Find where the given text appears and provide that cell's center as [X, Y] coordinate. 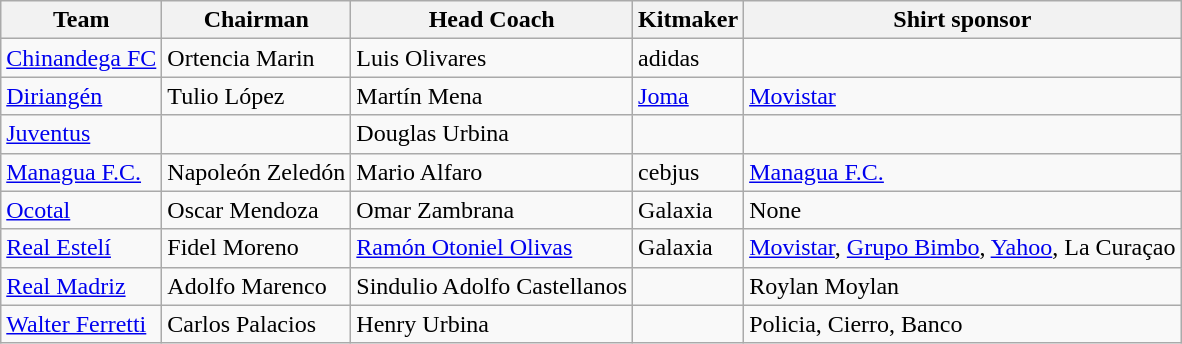
Real Madriz [82, 286]
Real Estelí [82, 248]
Movistar, Grupo Bimbo, Yahoo, La Curaçao [962, 248]
Ramón Otoniel Olivas [492, 248]
Chinandega FC [82, 58]
Diriangén [82, 96]
Ortencia Marin [256, 58]
cebjus [688, 172]
Shirt sponsor [962, 20]
Kitmaker [688, 20]
Henry Urbina [492, 324]
Walter Ferretti [82, 324]
Movistar [962, 96]
Ocotal [82, 210]
Mario Alfaro [492, 172]
Tulio López [256, 96]
Oscar Mendoza [256, 210]
Carlos Palacios [256, 324]
Policia, Cierro, Banco [962, 324]
Omar Zambrana [492, 210]
Sindulio Adolfo Castellanos [492, 286]
adidas [688, 58]
Juventus [82, 134]
Douglas Urbina [492, 134]
Napoleón Zeledón [256, 172]
Fidel Moreno [256, 248]
Martín Mena [492, 96]
Roylan Moylan [962, 286]
Luis Olivares [492, 58]
Joma [688, 96]
Adolfo Marenco [256, 286]
Team [82, 20]
None [962, 210]
Head Coach [492, 20]
Chairman [256, 20]
